Return (X, Y) of the center of cell containing provided text 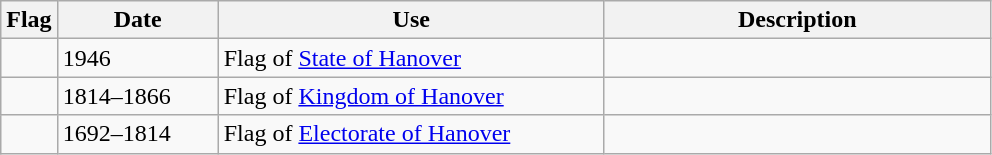
1692–1814 (138, 134)
1946 (138, 58)
Flag of Kingdom of Hanover (411, 96)
1814–1866 (138, 96)
Description (797, 20)
Date (138, 20)
Flag of Electorate of Hanover (411, 134)
Flag of State of Hanover (411, 58)
Use (411, 20)
Flag (29, 20)
